Determine the (X, Y) coordinate at the center of the cell enclosing the given text.  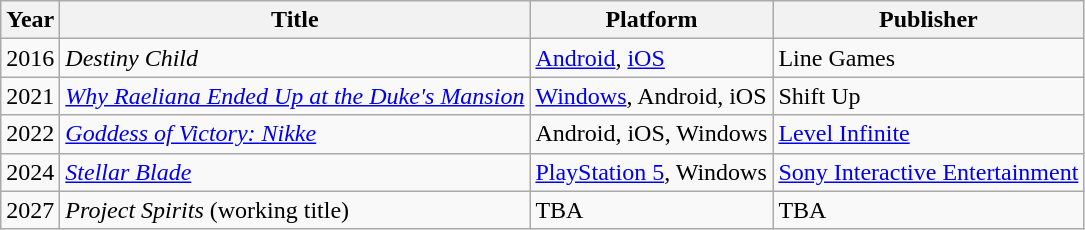
Why Raeliana Ended Up at the Duke's Mansion (295, 96)
Shift Up (928, 96)
Title (295, 20)
Sony Interactive Entertainment (928, 172)
Goddess of Victory: Nikke (295, 134)
Destiny Child (295, 58)
Level Infinite (928, 134)
Platform (652, 20)
Windows, Android, iOS (652, 96)
Line Games (928, 58)
2021 (30, 96)
Publisher (928, 20)
Android, iOS (652, 58)
2016 (30, 58)
2024 (30, 172)
Android, iOS, Windows (652, 134)
2022 (30, 134)
Year (30, 20)
PlayStation 5, Windows (652, 172)
Stellar Blade (295, 172)
Project Spirits (working title) (295, 210)
2027 (30, 210)
